Find where the given text appears and provide that cell's center as (X, Y) coordinate. 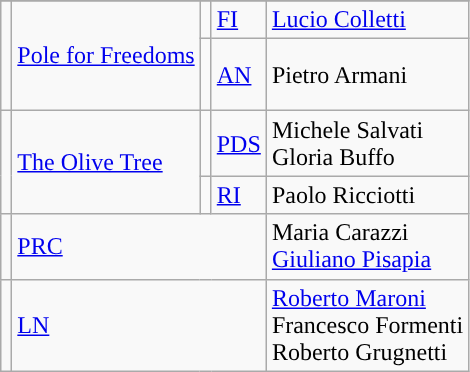
FI (238, 20)
Pietro Armani (367, 75)
PRC (140, 246)
Maria CarazziGiuliano Pisapia (367, 246)
Michele SalvatiGloria Buffo (367, 144)
The Olive Tree (106, 162)
LN (140, 325)
Paolo Ricciotti (367, 195)
PDS (238, 144)
AN (238, 75)
Pole for Freedoms (106, 56)
Lucio Colletti (367, 20)
RI (238, 195)
Roberto MaroniFrancesco FormentiRoberto Grugnetti (367, 325)
